Provide the (x, y) coordinate of the cell's center where the given text is located.  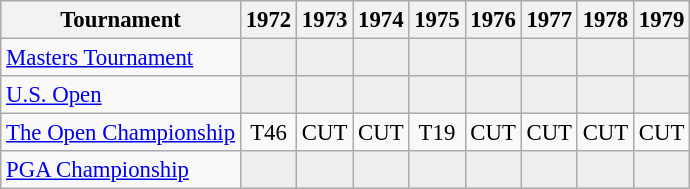
The Open Championship (121, 133)
1973 (325, 20)
1975 (437, 20)
PGA Championship (121, 170)
1979 (661, 20)
Tournament (121, 20)
1978 (605, 20)
1976 (493, 20)
1972 (268, 20)
T46 (268, 133)
Masters Tournament (121, 58)
T19 (437, 133)
U.S. Open (121, 95)
1974 (381, 20)
1977 (549, 20)
